Extract the [x, y] coordinate from the center of the cell holding the provided text.  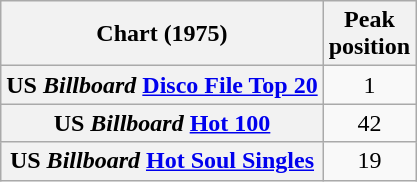
19 [369, 161]
1 [369, 85]
US Billboard Disco File Top 20 [162, 85]
42 [369, 123]
US Billboard Hot Soul Singles [162, 161]
Peakposition [369, 34]
US Billboard Hot 100 [162, 123]
Chart (1975) [162, 34]
